Locate the cell with the specified text and output its (x, y) center coordinate. 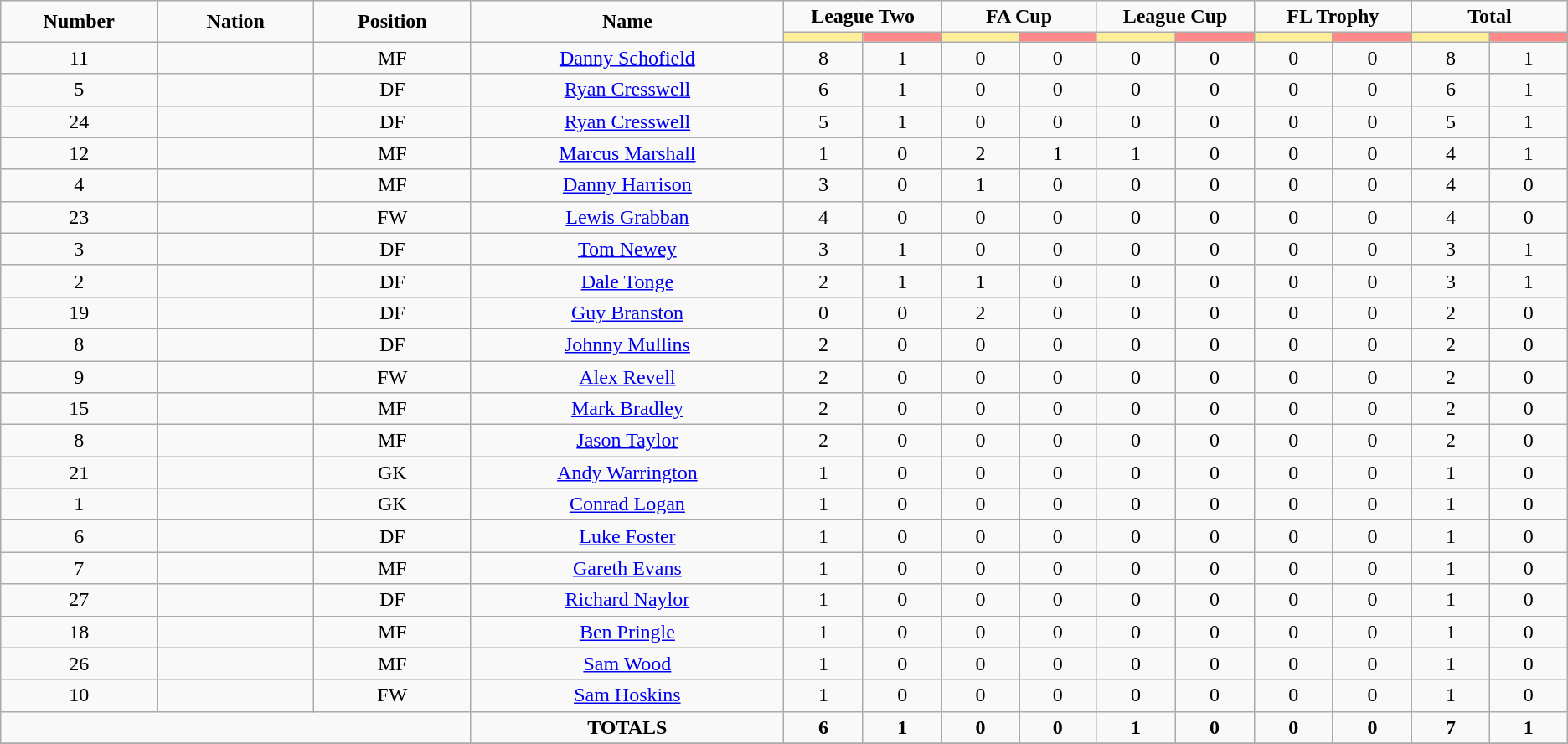
Tom Newey (627, 249)
21 (79, 473)
Danny Harrison (627, 185)
24 (79, 121)
23 (79, 217)
11 (79, 58)
FL Trophy (1333, 17)
Johnny Mullins (627, 344)
FA Cup (1019, 17)
Name (627, 22)
Lewis Grabban (627, 217)
Conrad Logan (627, 504)
19 (79, 313)
Sam Wood (627, 664)
Luke Foster (627, 536)
Jason Taylor (627, 441)
Number (79, 22)
Danny Schofield (627, 58)
Richard Naylor (627, 600)
Andy Warrington (627, 473)
9 (79, 376)
Mark Bradley (627, 409)
Ben Pringle (627, 632)
Sam Hoskins (627, 695)
12 (79, 153)
18 (79, 632)
Dale Tonge (627, 281)
Guy Branston (627, 313)
League Cup (1175, 17)
26 (79, 664)
15 (79, 409)
Gareth Evans (627, 568)
League Two (863, 17)
Marcus Marshall (627, 153)
Position (392, 22)
10 (79, 695)
Nation (236, 22)
Total (1490, 17)
27 (79, 600)
TOTALS (627, 727)
Alex Revell (627, 376)
